Determine the (x, y) coordinate at the center of the cell enclosing the given text.  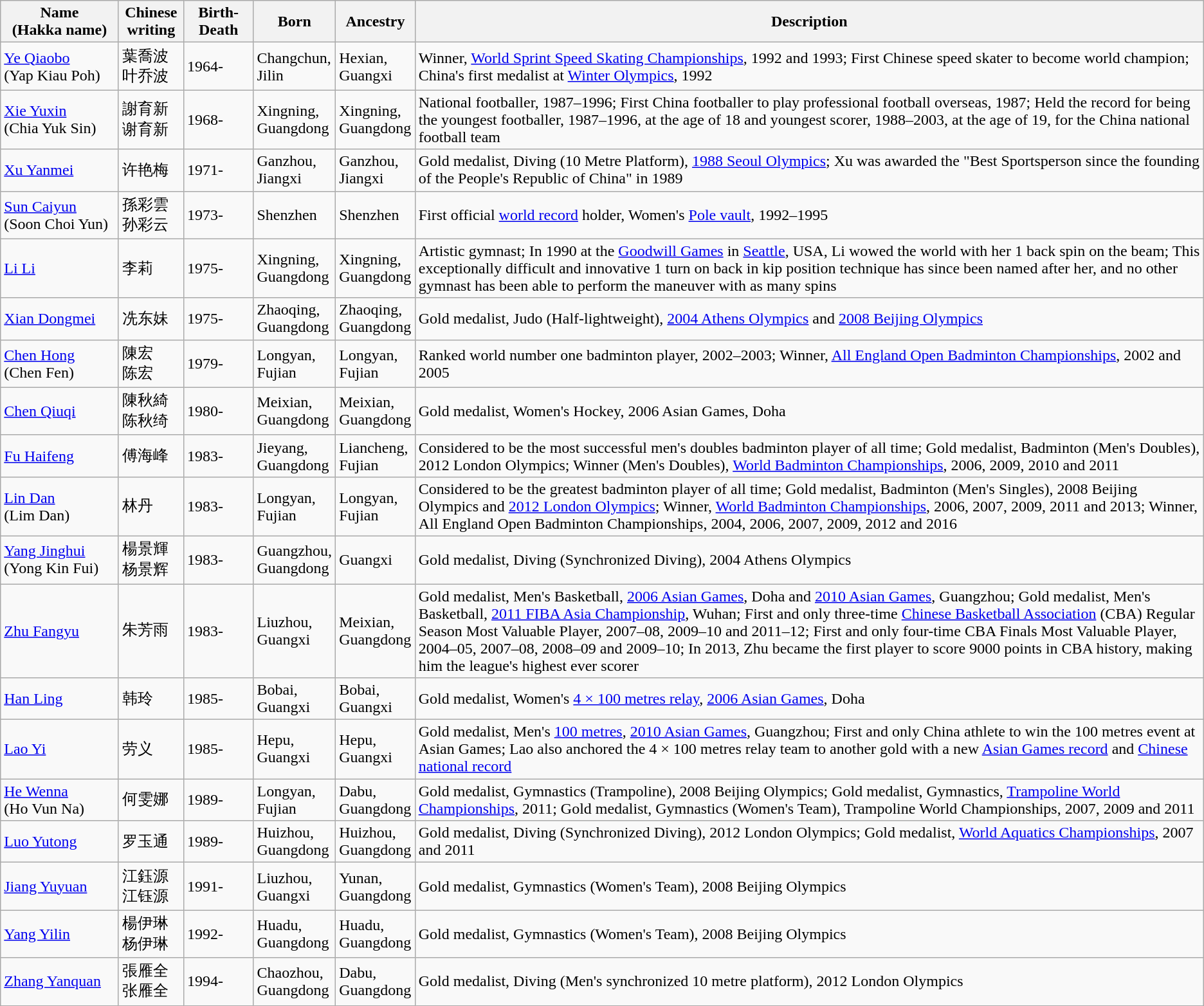
張雁全张雁全 (150, 982)
Yang Jinghui(Yong Kin Fui) (60, 560)
Jieyang, Guangdong (295, 455)
Born (295, 22)
Xu Yanmei (60, 170)
Sun Caiyun(Soon Choi Yun) (60, 215)
Liancheng, Fujian (376, 455)
Gold medalist, Diving (Synchronized Diving), 2012 London Olympics; Gold medalist, World Aquatics Championships, 2007 and 2011 (809, 841)
陳宏陈宏 (150, 363)
Luo Yutong (60, 841)
Ancestry (376, 22)
Zhang Yanquan (60, 982)
Gold medalist, Women's 4 × 100 metres relay, 2006 Asian Games, Doha (809, 699)
Gold medalist, Judo (Half-lightweight), 2004 Athens Olympics and 2008 Beijing Olympics (809, 319)
Chen Hong(Chen Fen) (60, 363)
李莉 (150, 268)
First official world record holder, Women's Pole vault, 1992–1995 (809, 215)
楊景輝杨景辉 (150, 560)
Hexian, Guangxi (376, 66)
罗玉通 (150, 841)
Xian Dongmei (60, 319)
葉喬波叶乔波 (150, 66)
Fu Haifeng (60, 455)
Birth-Death (219, 22)
1992- (219, 934)
Li Li (60, 268)
江鈺源 江钰源 (150, 886)
Name(Hakka name) (60, 22)
1968- (219, 120)
韩玲 (150, 699)
1973- (219, 215)
He Wenna(Ho Vun Na) (60, 800)
謝育新谢育新 (150, 120)
Xie Yuxin(Chia Yuk Sin) (60, 120)
Yang Yilin (60, 934)
Gold medalist, Diving (Men's synchronized 10 metre platform), 2012 London Olympics (809, 982)
许艳梅 (150, 170)
1991- (219, 886)
Chaozhou, Guangdong (295, 982)
傅海峰 (150, 455)
Chinese writing (150, 22)
Han Ling (60, 699)
朱芳雨 (150, 631)
Lin Dan(Lim Dan) (60, 506)
Ye Qiaobo(Yap Kiau Poh) (60, 66)
Zhu Fangyu (60, 631)
Lao Yi (60, 749)
Chen Qiuqi (60, 411)
1994- (219, 982)
林丹 (150, 506)
何雯娜 (150, 800)
Ranked world number one badminton player, 2002–2003; Winner, All England Open Badminton Championships, 2002 and 2005 (809, 363)
冼东妹 (150, 319)
1971- (219, 170)
Guangxi (376, 560)
Guangzhou, Guangdong (295, 560)
楊伊琳杨伊琳 (150, 934)
Changchun, Jilin (295, 66)
1964- (219, 66)
1980- (219, 411)
孫彩雲孙彩云 (150, 215)
Jiang Yuyuan (60, 886)
Description (809, 22)
Gold medalist, Women's Hockey, 2006 Asian Games, Doha (809, 411)
1979- (219, 363)
陳秋綺陈秋绮 (150, 411)
Yunan, Guangdong (376, 886)
Gold medalist, Diving (Synchronized Diving), 2004 Athens Olympics (809, 560)
劳义 (150, 749)
